Extract the [x, y] coordinate from the center of the cell holding the provided text.  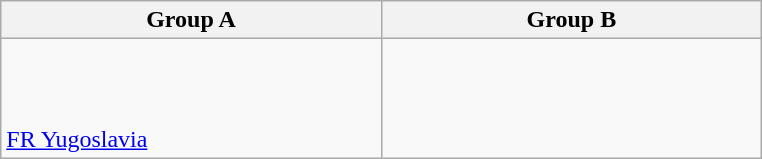
FR Yugoslavia [191, 98]
Group A [191, 20]
Group B [571, 20]
